Extract the (X, Y) coordinate from the center of the cell holding the provided text.  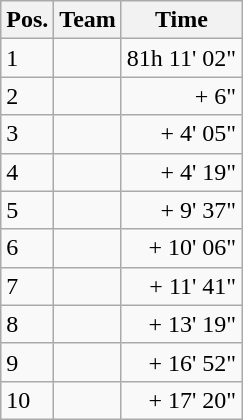
1 (28, 58)
Time (181, 20)
+ 6" (181, 96)
+ 4' 05" (181, 134)
+ 10' 06" (181, 248)
10 (28, 400)
81h 11' 02" (181, 58)
+ 9' 37" (181, 210)
+ 17' 20" (181, 400)
7 (28, 286)
3 (28, 134)
+ 16' 52" (181, 362)
4 (28, 172)
8 (28, 324)
9 (28, 362)
+ 13' 19" (181, 324)
+ 4' 19" (181, 172)
Team (88, 20)
Pos. (28, 20)
5 (28, 210)
2 (28, 96)
6 (28, 248)
+ 11' 41" (181, 286)
